Detect which cell encompasses the target text, then output its [X, Y] center coordinate. 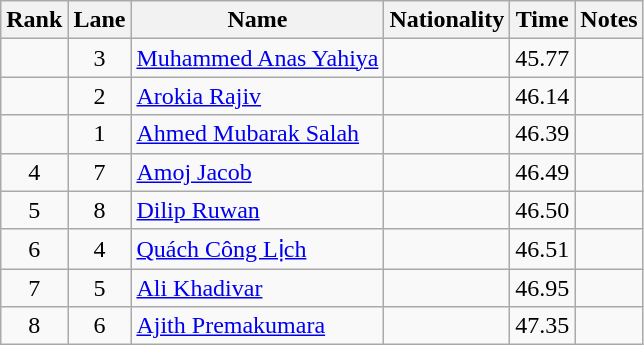
1 [100, 134]
46.14 [542, 96]
Dilip Ruwan [258, 210]
Ali Khadivar [258, 288]
Ahmed Mubarak Salah [258, 134]
46.49 [542, 172]
Rank [34, 20]
Notes [609, 20]
Muhammed Anas Yahiya [258, 58]
47.35 [542, 326]
46.50 [542, 210]
Lane [100, 20]
Amoj Jacob [258, 172]
Nationality [447, 20]
45.77 [542, 58]
46.51 [542, 249]
46.39 [542, 134]
Quách Công Lịch [258, 249]
Ajith Premakumara [258, 326]
3 [100, 58]
Name [258, 20]
46.95 [542, 288]
Time [542, 20]
Arokia Rajiv [258, 96]
2 [100, 96]
